Locate the cell with the specified text and output its [X, Y] center coordinate. 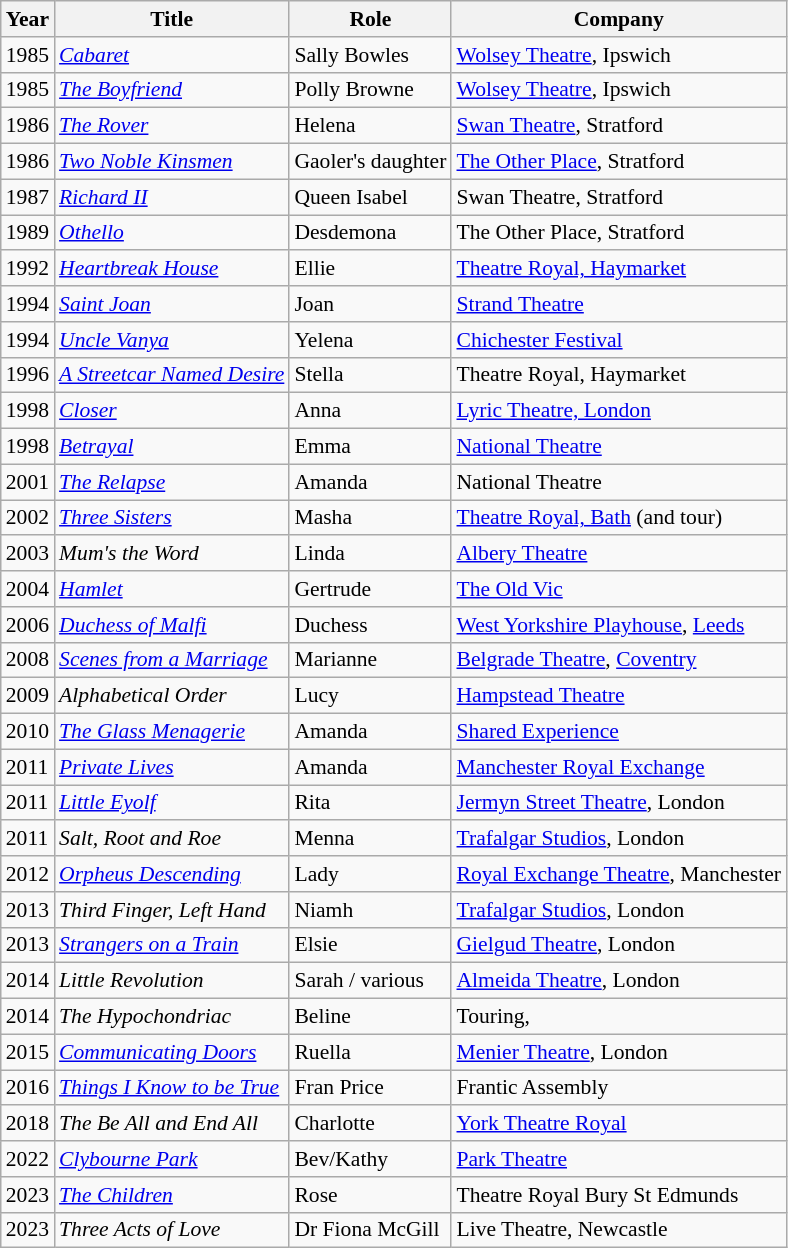
Fran Price [370, 1088]
Ellie [370, 269]
Gaoler's daughter [370, 162]
Scenes from a Marriage [172, 660]
2009 [28, 696]
Shared Experience [618, 732]
Elsie [370, 945]
Desdemona [370, 233]
2002 [28, 518]
Hampstead Theatre [618, 696]
Company [618, 19]
Almeida Theatre, London [618, 981]
West Yorkshire Playhouse, Leeds [618, 625]
Othello [172, 233]
Third Finger, Left Hand [172, 910]
Betrayal [172, 447]
1992 [28, 269]
The Children [172, 1195]
Stella [370, 375]
2008 [28, 660]
Little Eyolf [172, 803]
1996 [28, 375]
Gielgud Theatre, London [618, 945]
Clybourne Park [172, 1159]
Cabaret [172, 55]
Duchess [370, 625]
York Theatre Royal [618, 1124]
Queen Isabel [370, 197]
2004 [28, 589]
Theatre Royal Bury St Edmunds [618, 1195]
Chichester Festival [618, 340]
Communicating Doors [172, 1052]
Two Noble Kinsmen [172, 162]
2022 [28, 1159]
Uncle Vanya [172, 340]
Title [172, 19]
Saint Joan [172, 304]
Hamlet [172, 589]
Emma [370, 447]
Marianne [370, 660]
Gertrude [370, 589]
Joan [370, 304]
The Relapse [172, 482]
Rita [370, 803]
Helena [370, 126]
A Streetcar Named Desire [172, 375]
2010 [28, 732]
1989 [28, 233]
Niamh [370, 910]
Role [370, 19]
The Boyfriend [172, 90]
Touring, [618, 1017]
The Be All and End All [172, 1124]
Lucy [370, 696]
Beline [370, 1017]
Private Lives [172, 767]
Royal Exchange Theatre, Manchester [618, 874]
Strand Theatre [618, 304]
1987 [28, 197]
Dr Fiona McGill [370, 1230]
Linda [370, 554]
2015 [28, 1052]
Rose [370, 1195]
Theatre Royal, Bath (and tour) [618, 518]
Bev/Kathy [370, 1159]
Duchess of Malfi [172, 625]
Live Theatre, Newcastle [618, 1230]
Orpheus Descending [172, 874]
Charlotte [370, 1124]
Ruella [370, 1052]
Belgrade Theatre, Coventry [618, 660]
Mum's the Word [172, 554]
Anna [370, 411]
Closer [172, 411]
Sarah / various [370, 981]
Menna [370, 839]
Three Sisters [172, 518]
Things I Know to be True [172, 1088]
Park Theatre [618, 1159]
The Hypochondriac [172, 1017]
2003 [28, 554]
2012 [28, 874]
The Old Vic [618, 589]
The Rover [172, 126]
Salt, Root and Roe [172, 839]
Year [28, 19]
Three Acts of Love [172, 1230]
Alphabetical Order [172, 696]
Yelena [370, 340]
Heartbreak House [172, 269]
Frantic Assembly [618, 1088]
2018 [28, 1124]
Polly Browne [370, 90]
Richard II [172, 197]
2006 [28, 625]
Lady [370, 874]
The Glass Menagerie [172, 732]
Menier Theatre, London [618, 1052]
Sally Bowles [370, 55]
Albery Theatre [618, 554]
Lyric Theatre, London [618, 411]
Little Revolution [172, 981]
Jermyn Street Theatre, London [618, 803]
Manchester Royal Exchange [618, 767]
Masha [370, 518]
2001 [28, 482]
2016 [28, 1088]
Strangers on a Train [172, 945]
